Identify which cell holds the provided text, then report its (x, y) central coordinate. 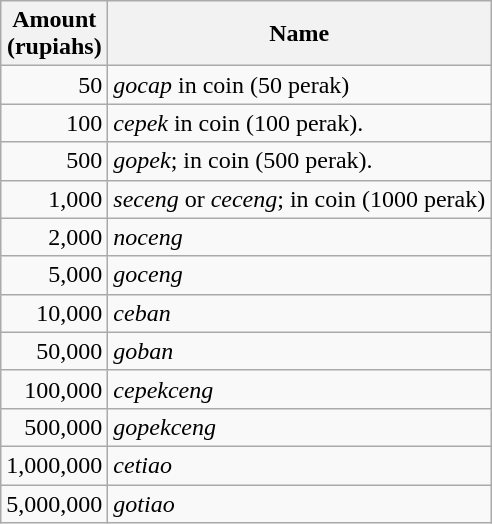
Amount(rupiahs) (54, 34)
10,000 (54, 313)
1,000,000 (54, 465)
goban (300, 351)
5,000 (54, 275)
50,000 (54, 351)
cepek in coin (100 perak). (300, 123)
Name (300, 34)
goceng (300, 275)
100,000 (54, 389)
gopek; in coin (500 perak). (300, 161)
gopekceng (300, 427)
cepekceng (300, 389)
gocap in coin (50 perak) (300, 85)
gotiao (300, 503)
500 (54, 161)
50 (54, 85)
100 (54, 123)
noceng (300, 237)
ceban (300, 313)
cetiao (300, 465)
5,000,000 (54, 503)
2,000 (54, 237)
seceng or ceceng; in coin (1000 perak) (300, 199)
500,000 (54, 427)
1,000 (54, 199)
